Capture the cell that displays the provided text and extract its [X, Y] central coordinate. 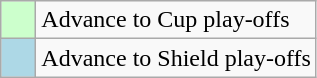
Advance to Cup play-offs [176, 20]
Advance to Shield play-offs [176, 58]
